Detect which cell encompasses the target text, then output its (x, y) center coordinate. 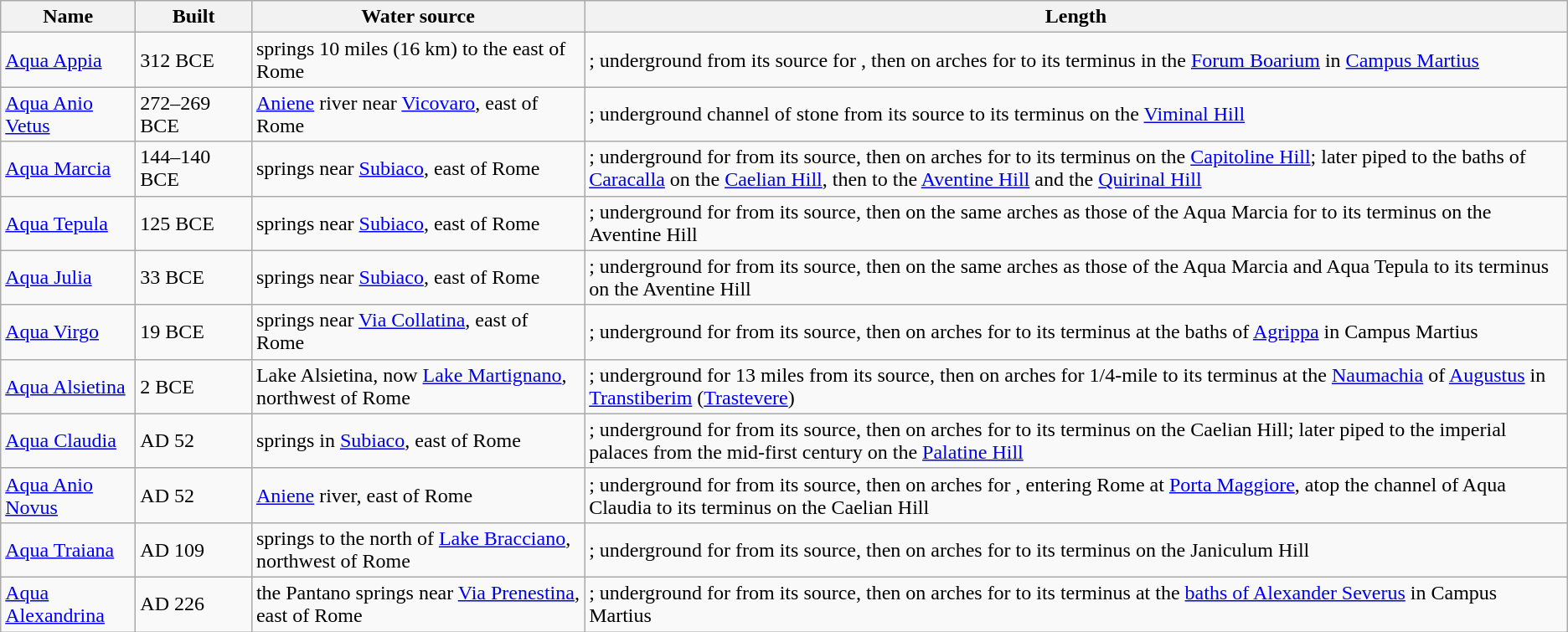
Aqua Traiana (69, 549)
springs near Via Collatina, east of Rome (417, 331)
Aqua Julia (69, 278)
Lake Alsietina, now Lake Martignano, northwest of Rome (417, 387)
Aqua Claudia (69, 440)
AD 109 (194, 549)
33 BCE (194, 278)
springs to the north of Lake Bracciano, northwest of Rome (417, 549)
; underground for from its source, then on the same arches as those of the Aqua Marcia for to its terminus on the Aventine Hill (1076, 223)
272–269 BCE (194, 114)
; underground from its source for , then on arches for to its terminus in the Forum Boarium in Campus Martius (1076, 60)
144–140 BCE (194, 169)
Aqua Appia (69, 60)
; underground for from its source, then on arches for to its terminus at the baths of Alexander Severus in Campus Martius (1076, 604)
Aqua Alsietina (69, 387)
19 BCE (194, 331)
Length (1076, 17)
; underground for from its source, then on arches for to its terminus at the baths of Agrippa in Campus Martius (1076, 331)
Aqua Anio Novus (69, 496)
Aqua Anio Vetus (69, 114)
Aniene river near Vicovaro, east of Rome (417, 114)
Aniene river, east of Rome (417, 496)
Built (194, 17)
Aqua Marcia (69, 169)
125 BCE (194, 223)
; underground for 13 miles from its source, then on arches for 1/4-mile to its terminus at the Naumachia of Augustus in Transtiberim (Trastevere) (1076, 387)
Name (69, 17)
312 BCE (194, 60)
springs 10 miles (16 km) to the east of Rome (417, 60)
springs in Subiaco, east of Rome (417, 440)
; underground for from its source, then on arches for to its terminus on the Janiculum Hill (1076, 549)
2 BCE (194, 387)
Water source (417, 17)
AD 226 (194, 604)
; underground channel of stone from its source to its terminus on the Viminal Hill (1076, 114)
Aqua Alexandrina (69, 604)
; underground for from its source, then on the same arches as those of the Aqua Marcia and Aqua Tepula to its terminus on the Aventine Hill (1076, 278)
Aqua Tepula (69, 223)
the Pantano springs near Via Prenestina, east of Rome (417, 604)
Aqua Virgo (69, 331)
